Provide the [X, Y] coordinate of the cell's center where the given text is located.  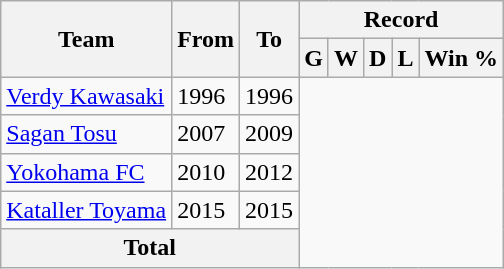
Record [402, 20]
From [206, 39]
Verdy Kawasaki [86, 96]
Team [86, 39]
Kataller Toyama [86, 210]
Total [150, 248]
W [346, 58]
G [314, 58]
2012 [270, 172]
Win % [462, 58]
L [406, 58]
D [377, 58]
2010 [206, 172]
2009 [270, 134]
Yokohama FC [86, 172]
Sagan Tosu [86, 134]
2007 [206, 134]
To [270, 39]
